Return the [X, Y] coordinate for the center point of the cell that contains the specified text.  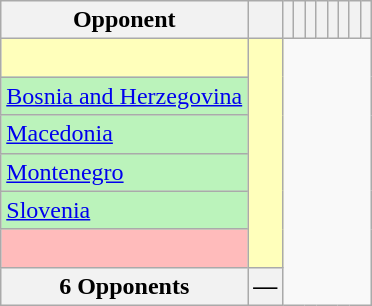
6 Opponents [124, 286]
Bosnia and Herzegovina [124, 96]
Slovenia [124, 210]
Macedonia [124, 134]
— [266, 286]
Opponent [124, 20]
Montenegro [124, 172]
